Extract the (X, Y) coordinate from the center of the cell holding the provided text.  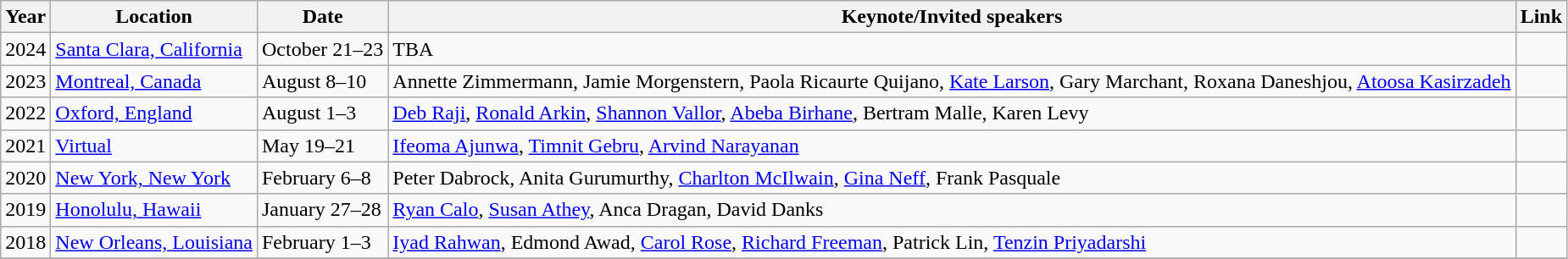
New York, New York (154, 178)
February 6–8 (322, 178)
Honolulu, Hawaii (154, 210)
New Orleans, Louisiana (154, 242)
Iyad Rahwan, Edmond Awad, Carol Rose, Richard Freeman, Patrick Lin, Tenzin Priyadarshi (952, 242)
Link (1541, 17)
Oxford, England (154, 113)
Annette Zimmermann, Jamie Morgenstern, Paola Ricaurte Quijano, Kate Larson, Gary Marchant, Roxana Daneshjou, Atoosa Kasirzadeh (952, 81)
Montreal, Canada (154, 81)
Ifeoma Ajunwa, Timnit Gebru, Arvind Narayanan (952, 146)
2021 (25, 146)
January 27–28 (322, 210)
Keynote/Invited speakers (952, 17)
Virtual (154, 146)
Location (154, 17)
2023 (25, 81)
October 21–23 (322, 49)
TBA (952, 49)
Date (322, 17)
Ryan Calo, Susan Athey, Anca Dragan, David Danks (952, 210)
2024 (25, 49)
Year (25, 17)
2018 (25, 242)
August 8–10 (322, 81)
Santa Clara, California (154, 49)
Deb Raji, Ronald Arkin, Shannon Vallor, Abeba Birhane, Bertram Malle, Karen Levy (952, 113)
2019 (25, 210)
February 1–3 (322, 242)
August 1–3 (322, 113)
2022 (25, 113)
Peter Dabrock, Anita Gurumurthy, Charlton McIlwain, Gina Neff, Frank Pasquale (952, 178)
2020 (25, 178)
May 19–21 (322, 146)
